Determine the [x, y] coordinate at the center of the cell enclosing the given text.  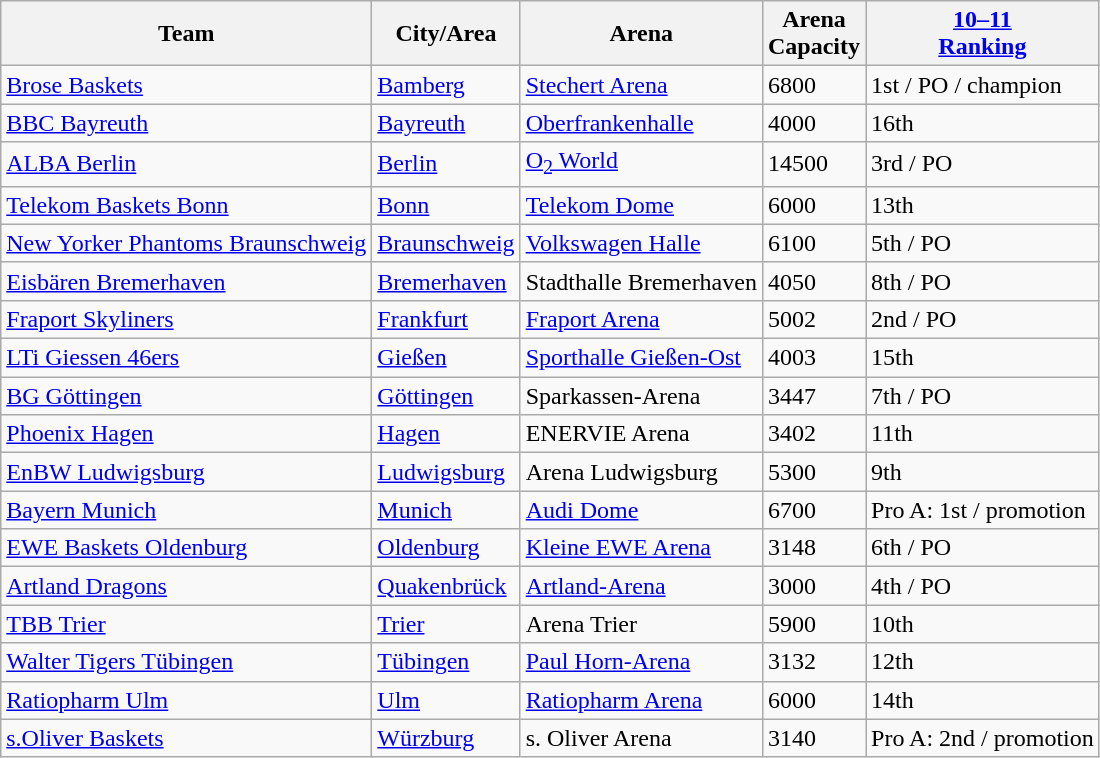
Pro A: 2nd / promotion [983, 738]
Audi Dome [641, 510]
New Yorker Phantoms Braunschweig [186, 243]
13th [983, 205]
14th [983, 700]
16th [983, 123]
Braunschweig [446, 243]
s.Oliver Baskets [186, 738]
Artland-Arena [641, 586]
Berlin [446, 164]
Arena [641, 34]
Sporthalle Gießen-Ost [641, 358]
4050 [814, 281]
Bamberg [446, 85]
Stechert Arena [641, 85]
9th [983, 472]
Würzburg [446, 738]
Bremerhaven [446, 281]
6th / PO [983, 548]
14500 [814, 164]
LTi Giessen 46ers [186, 358]
Walter Tigers Tübingen [186, 662]
2nd / PO [983, 319]
6100 [814, 243]
Fraport Skyliners [186, 319]
Telekom Dome [641, 205]
EWE Baskets Oldenburg [186, 548]
Ratiopharm Arena [641, 700]
City/Area [446, 34]
Brose Baskets [186, 85]
Ludwigsburg [446, 472]
Munich [446, 510]
7th / PO [983, 396]
Arena Trier [641, 624]
Tübingen [446, 662]
Bayreuth [446, 123]
11th [983, 434]
5300 [814, 472]
Ulm [446, 700]
ENERVIE Arena [641, 434]
4th / PO [983, 586]
12th [983, 662]
Eisbären Bremerhaven [186, 281]
3rd / PO [983, 164]
TBB Trier [186, 624]
Sparkassen-Arena [641, 396]
4003 [814, 358]
5900 [814, 624]
Arena Capacity [814, 34]
Stadthalle Bremerhaven [641, 281]
EnBW Ludwigsburg [186, 472]
Oberfrankenhalle [641, 123]
Phoenix Hagen [186, 434]
s. Oliver Arena [641, 738]
Ratiopharm Ulm [186, 700]
15th [983, 358]
10–11 Ranking [983, 34]
Arena Ludwigsburg [641, 472]
Paul Horn-Arena [641, 662]
Pro A: 1st / promotion [983, 510]
3148 [814, 548]
3402 [814, 434]
Bonn [446, 205]
Quakenbrück [446, 586]
8th / PO [983, 281]
Volkswagen Halle [641, 243]
3132 [814, 662]
4000 [814, 123]
3447 [814, 396]
6700 [814, 510]
3000 [814, 586]
Trier [446, 624]
Telekom Baskets Bonn [186, 205]
Göttingen [446, 396]
5th / PO [983, 243]
Bayern Munich [186, 510]
Kleine EWE Arena [641, 548]
Team [186, 34]
3140 [814, 738]
Gießen [446, 358]
Oldenburg [446, 548]
6800 [814, 85]
BBC Bayreuth [186, 123]
Fraport Arena [641, 319]
1st / PO / champion [983, 85]
10th [983, 624]
Hagen [446, 434]
BG Göttingen [186, 396]
5002 [814, 319]
Frankfurt [446, 319]
O2 World [641, 164]
Artland Dragons [186, 586]
ALBA Berlin [186, 164]
